Pinpoint the cell where the given text exists, returning its (X, Y) midpoint coordinate. 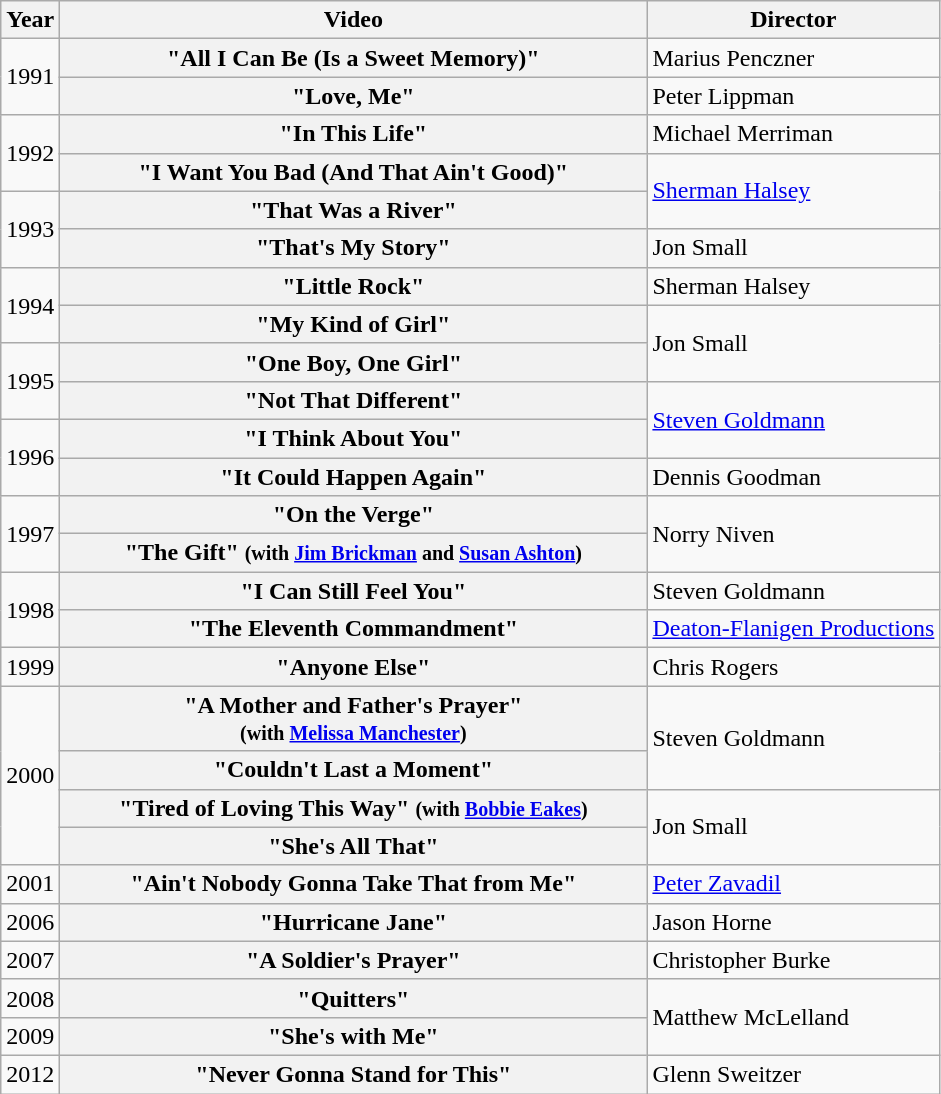
"Quitters" (354, 998)
"I Want You Bad (And That Ain't Good)" (354, 172)
"Never Gonna Stand for This" (354, 1074)
Deaton-Flanigen Productions (794, 629)
2012 (30, 1074)
2001 (30, 884)
"In This Life" (354, 134)
2000 (30, 776)
Michael Merriman (794, 134)
"One Boy, One Girl" (354, 362)
"Ain't Nobody Gonna Take That from Me" (354, 884)
"On the Verge" (354, 515)
"A Mother and Father's Prayer"(with Melissa Manchester) (354, 718)
Christopher Burke (794, 960)
Year (30, 20)
Jason Horne (794, 922)
Glenn Sweitzer (794, 1074)
Video (354, 20)
"Couldn't Last a Moment" (354, 770)
Peter Zavadil (794, 884)
1993 (30, 229)
1997 (30, 534)
1998 (30, 610)
Matthew McLelland (794, 1017)
"Love, Me" (354, 96)
2007 (30, 960)
2008 (30, 998)
"The Gift" (with Jim Brickman and Susan Ashton) (354, 553)
Director (794, 20)
"I Can Still Feel You" (354, 591)
"All I Can Be (Is a Sweet Memory)" (354, 58)
"She's All That" (354, 846)
Marius Penczner (794, 58)
1999 (30, 667)
"Anyone Else" (354, 667)
1992 (30, 153)
Dennis Goodman (794, 477)
2009 (30, 1036)
"I Think About You" (354, 438)
Peter Lippman (794, 96)
Norry Niven (794, 534)
1994 (30, 305)
Chris Rogers (794, 667)
"My Kind of Girl" (354, 324)
1996 (30, 457)
"Tired of Loving This Way" (with Bobbie Eakes) (354, 808)
"It Could Happen Again" (354, 477)
"Hurricane Jane" (354, 922)
"That's My Story" (354, 248)
"Little Rock" (354, 286)
"She's with Me" (354, 1036)
"A Soldier's Prayer" (354, 960)
"Not That Different" (354, 400)
1991 (30, 77)
"The Eleventh Commandment" (354, 629)
"That Was a River" (354, 210)
2006 (30, 922)
1995 (30, 381)
